Provide the [X, Y] coordinate of the cell's center where the given text is located.  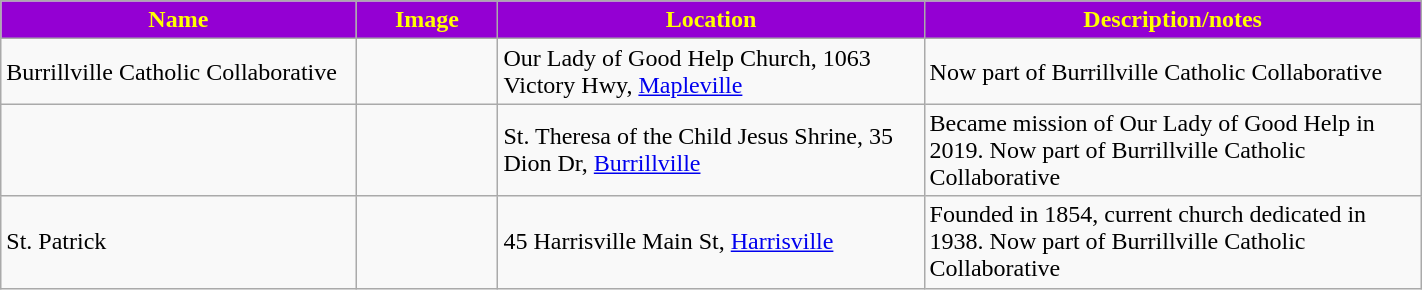
Location [711, 20]
Our Lady of Good Help Church, 1063 Victory Hwy, Mapleville [711, 72]
45 Harrisville Main St, Harrisville [711, 242]
Image [427, 20]
St. Patrick [178, 242]
Description/notes [1172, 20]
Name [178, 20]
Burrillville Catholic Collaborative [178, 72]
Became mission of Our Lady of Good Help in 2019. Now part of Burrillville Catholic Collaborative [1172, 150]
Now part of Burrillville Catholic Collaborative [1172, 72]
St. Theresa of the Child Jesus Shrine, 35 Dion Dr, Burrillville [711, 150]
Founded in 1854, current church dedicated in 1938. Now part of Burrillville Catholic Collaborative [1172, 242]
